Extract the (X, Y) coordinate from the center of the cell holding the provided text.  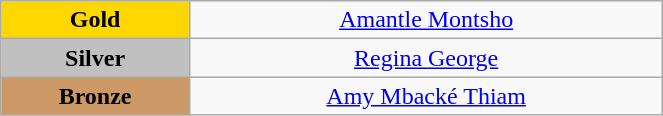
Regina George (426, 58)
Gold (96, 20)
Amantle Montsho (426, 20)
Amy Mbacké Thiam (426, 96)
Silver (96, 58)
Bronze (96, 96)
